For the text-containing cell, return its midpoint in [X, Y] coordinate format. 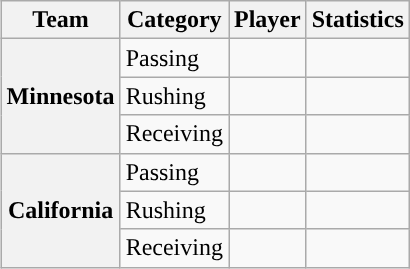
Team [60, 20]
Minnesota [60, 96]
Category [174, 20]
California [60, 210]
Statistics [358, 20]
Player [267, 20]
